Return [X, Y] of the center of cell containing provided text 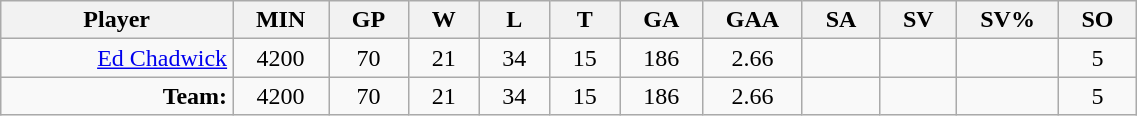
MIN [281, 20]
SO [1098, 20]
W [444, 20]
SA [840, 20]
Player [117, 20]
GAA [753, 20]
Team: [117, 96]
Ed Chadwick [117, 58]
GA [662, 20]
SV% [1008, 20]
SV [918, 20]
GP [369, 20]
L [514, 20]
T [584, 20]
